Search for the cell housing the specified text and yield its (x, y) center coordinate. 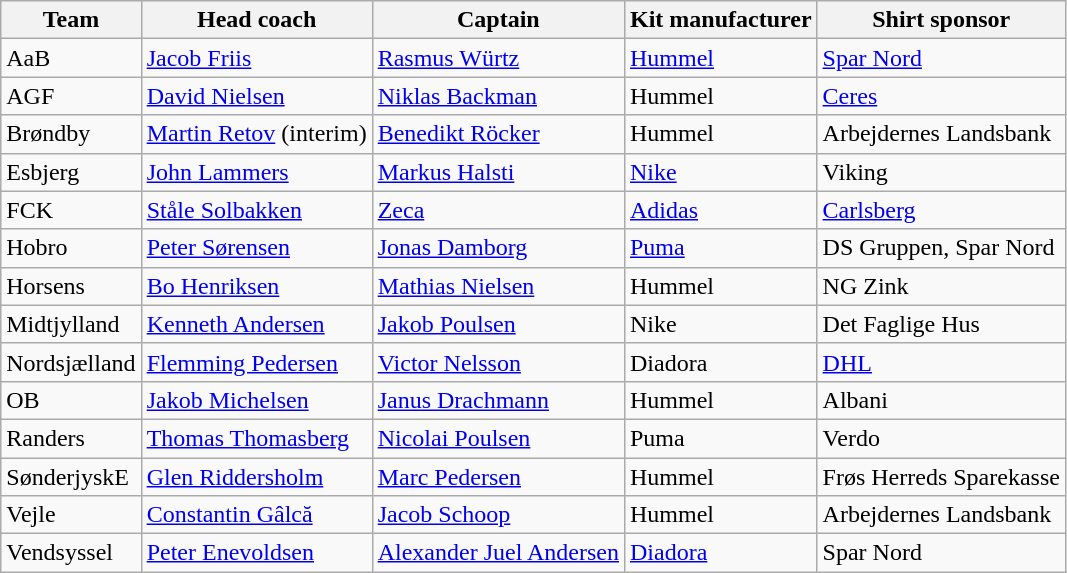
Benedikt Röcker (498, 134)
Bo Henriksen (256, 286)
Hobro (71, 248)
Brøndby (71, 134)
Markus Halsti (498, 172)
DHL (941, 362)
Albani (941, 400)
Ceres (941, 96)
Peter Sørensen (256, 248)
Flemming Pedersen (256, 362)
Janus Drachmann (498, 400)
Vejle (71, 515)
AaB (71, 58)
Vendsyssel (71, 553)
Carlsberg (941, 210)
Victor Nelsson (498, 362)
Marc Pedersen (498, 477)
Niklas Backman (498, 96)
Glen Riddersholm (256, 477)
Horsens (71, 286)
Shirt sponsor (941, 20)
Esbjerg (71, 172)
FCK (71, 210)
Jacob Schoop (498, 515)
David Nielsen (256, 96)
John Lammers (256, 172)
DS Gruppen, Spar Nord (941, 248)
NG Zink (941, 286)
Ståle Solbakken (256, 210)
Martin Retov (interim) (256, 134)
Kenneth Andersen (256, 324)
Head coach (256, 20)
Randers (71, 438)
Nicolai Poulsen (498, 438)
Mathias Nielsen (498, 286)
Team (71, 20)
Det Faglige Hus (941, 324)
Jakob Michelsen (256, 400)
Nordsjælland (71, 362)
Jonas Damborg (498, 248)
OB (71, 400)
Rasmus Würtz (498, 58)
Adidas (720, 210)
Captain (498, 20)
Alexander Juel Andersen (498, 553)
Zeca (498, 210)
Constantin Gâlcă (256, 515)
Kit manufacturer (720, 20)
Verdo (941, 438)
Frøs Herreds Sparekasse (941, 477)
Thomas Thomasberg (256, 438)
Viking (941, 172)
SønderjyskE (71, 477)
Jakob Poulsen (498, 324)
AGF (71, 96)
Peter Enevoldsen (256, 553)
Midtjylland (71, 324)
Jacob Friis (256, 58)
